Detect which cell encompasses the target text, then output its (X, Y) center coordinate. 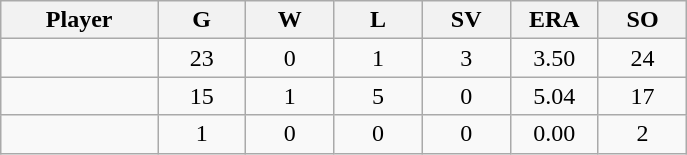
24 (642, 58)
G (202, 20)
5.04 (554, 96)
2 (642, 134)
3 (466, 58)
17 (642, 96)
W (290, 20)
Player (80, 20)
23 (202, 58)
15 (202, 96)
SV (466, 20)
L (378, 20)
SO (642, 20)
ERA (554, 20)
5 (378, 96)
0.00 (554, 134)
3.50 (554, 58)
